Capture the cell that displays the provided text and extract its (X, Y) central coordinate. 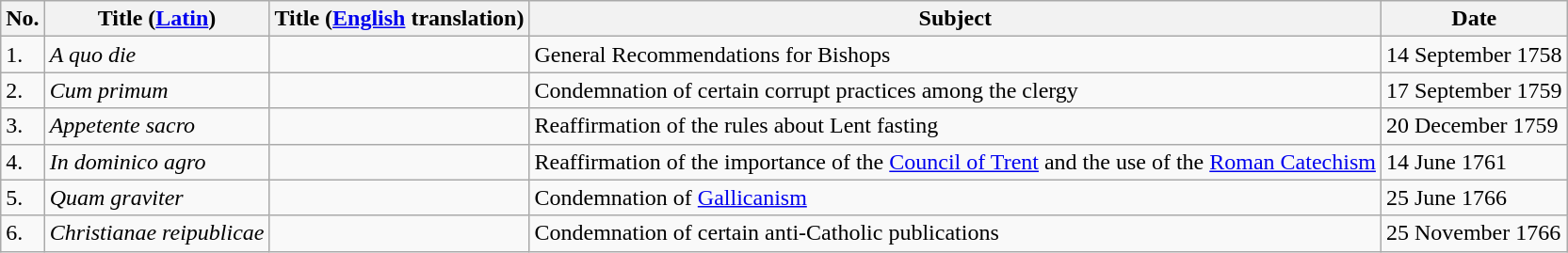
A quo die (156, 55)
Title (Latin) (156, 19)
20 December 1759 (1474, 126)
14 June 1761 (1474, 162)
Condemnation of certain anti-Catholic publications (955, 233)
Reaffirmation of the rules about Lent fasting (955, 126)
Cum primum (156, 90)
Title (English translation) (399, 19)
General Recommendations for Bishops (955, 55)
Appetente sacro (156, 126)
4. (23, 162)
Christianae reipublicae (156, 233)
2. (23, 90)
Condemnation of Gallicanism (955, 198)
6. (23, 233)
Subject (955, 19)
In dominico agro (156, 162)
Reaffirmation of the importance of the Council of Trent and the use of the Roman Catechism (955, 162)
25 June 1766 (1474, 198)
14 September 1758 (1474, 55)
Condemnation of certain corrupt practices among the clergy (955, 90)
No. (23, 19)
Quam graviter (156, 198)
17 September 1759 (1474, 90)
Date (1474, 19)
3. (23, 126)
5. (23, 198)
25 November 1766 (1474, 233)
1. (23, 55)
